Find where the given text appears and provide that cell's center as [x, y] coordinate. 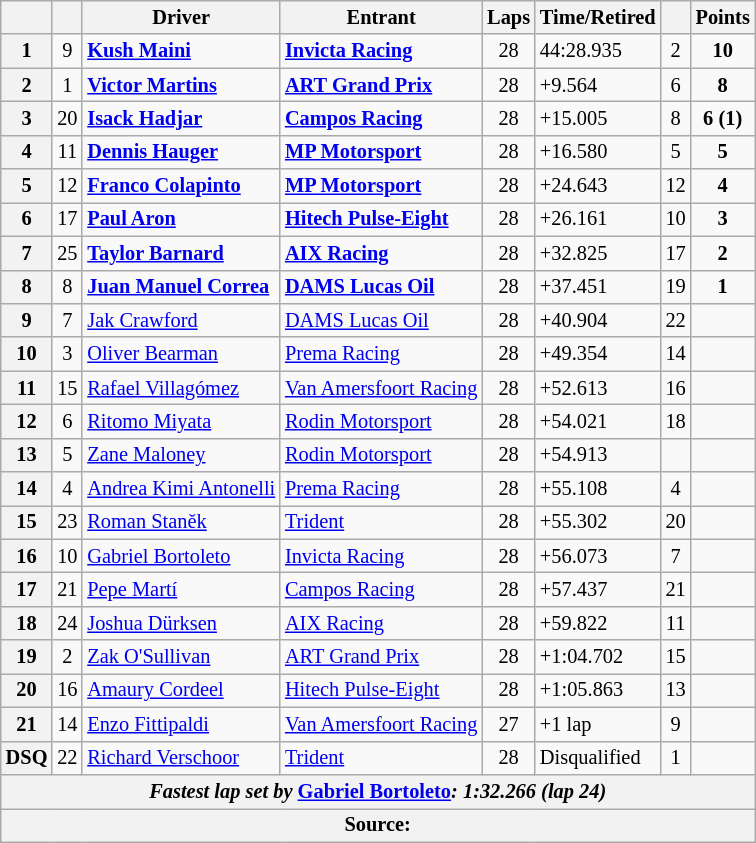
+1:04.702 [598, 657]
+55.108 [598, 489]
Points [723, 17]
23 [67, 522]
Andrea Kimi Antonelli [181, 489]
Zak O'Sullivan [181, 657]
+57.437 [598, 589]
Joshua Dürksen [181, 623]
Richard Verschoor [181, 758]
24 [67, 623]
25 [67, 253]
Driver [181, 17]
DSQ [27, 758]
Juan Manuel Correa [181, 287]
+52.613 [598, 388]
+49.354 [598, 354]
+9.564 [598, 85]
Rafael Villagómez [181, 388]
+54.021 [598, 421]
+54.913 [598, 455]
+15.005 [598, 118]
Taylor Barnard [181, 253]
+1 lap [598, 724]
Disqualified [598, 758]
Fastest lap set by Gabriel Bortoleto: 1:32.266 (lap 24) [378, 791]
Isack Hadjar [181, 118]
Paul Aron [181, 219]
+37.451 [598, 287]
Victor Martins [181, 85]
+24.643 [598, 186]
Time/Retired [598, 17]
Jak Crawford [181, 320]
6 (1) [723, 118]
+32.825 [598, 253]
Gabriel Bortoleto [181, 556]
Enzo Fittipaldi [181, 724]
+59.822 [598, 623]
Source: [378, 825]
Dennis Hauger [181, 152]
Kush Maini [181, 51]
Amaury Cordeel [181, 690]
Oliver Bearman [181, 354]
44:28.935 [598, 51]
27 [508, 724]
+26.161 [598, 219]
+56.073 [598, 556]
+40.904 [598, 320]
Laps [508, 17]
Zane Maloney [181, 455]
Pepe Martí [181, 589]
+1:05.863 [598, 690]
Ritomo Miyata [181, 421]
Roman Staněk [181, 522]
+16.580 [598, 152]
Entrant [381, 17]
+55.302 [598, 522]
Franco Colapinto [181, 186]
